Output the [x, y] coordinate of the center of the cell containing the given text.  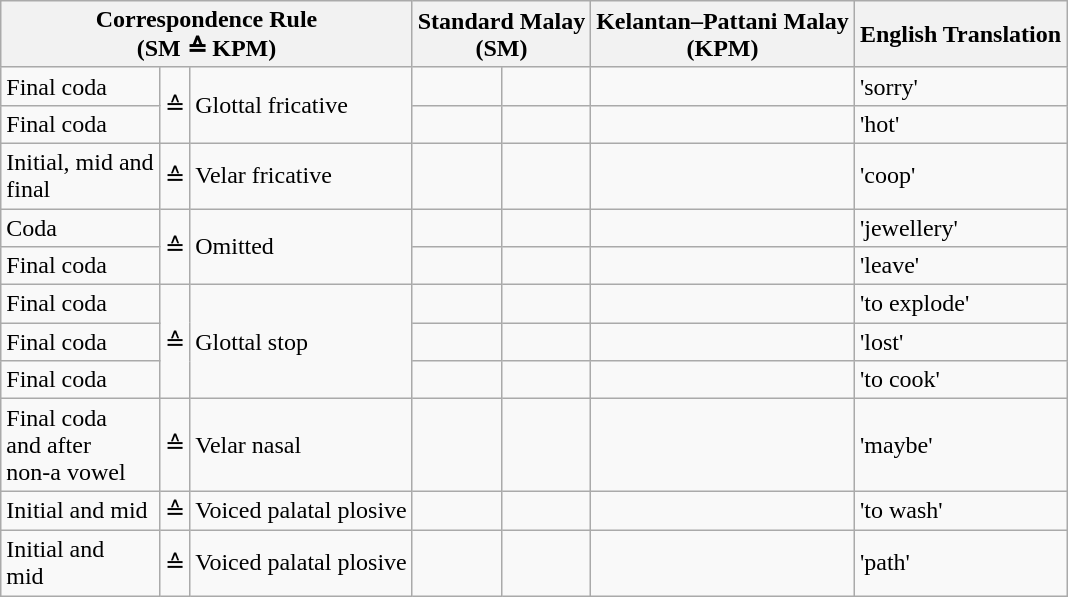
'jewellery' [960, 227]
Initial andmid [80, 562]
English Translation [960, 34]
'lost' [960, 342]
'to wash' [960, 511]
'leave' [960, 266]
'path' [960, 562]
Standard Malay(SM) [501, 34]
Velar fricative [302, 176]
Correspondence Rule(SM ≙ KPM) [206, 34]
Omitted [302, 246]
Kelantan–Pattani Malay(KPM) [723, 34]
'hot' [960, 124]
Glottal stop [302, 342]
Velar nasal [302, 445]
'maybe' [960, 445]
Initial, mid andfinal [80, 176]
Glottal fricative [302, 105]
Final coda and afternon-a vowel [80, 445]
Initial and mid [80, 511]
'coop' [960, 176]
'to explode' [960, 304]
'to cook' [960, 380]
Coda [80, 227]
'sorry' [960, 86]
